Determine the (X, Y) coordinate at the center of the cell enclosing the given text.  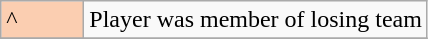
Player was member of losing team (256, 20)
^ (42, 20)
